Return the [X, Y] coordinate for the center point of the cell that contains the specified text.  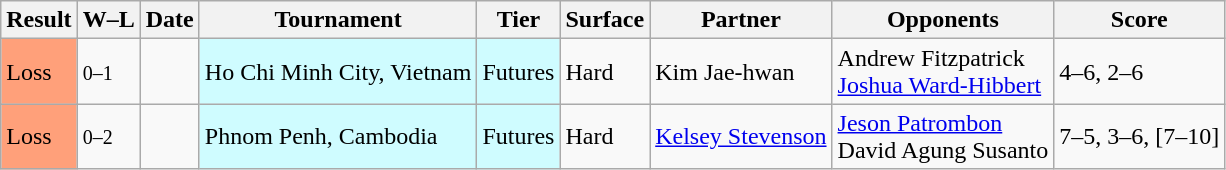
Andrew Fitzpatrick Joshua Ward-Hibbert [943, 72]
4–6, 2–6 [1140, 72]
0–2 [108, 136]
Score [1140, 20]
Ho Chi Minh City, Vietnam [338, 72]
Result [39, 20]
Kelsey Stevenson [741, 136]
7–5, 3–6, [7–10] [1140, 136]
W–L [108, 20]
Jeson Patrombon David Agung Susanto [943, 136]
Surface [605, 20]
Tier [518, 20]
0–1 [108, 72]
Date [170, 20]
Partner [741, 20]
Kim Jae-hwan [741, 72]
Tournament [338, 20]
Phnom Penh, Cambodia [338, 136]
Opponents [943, 20]
